Pinpoint the cell where the given text exists, returning its [X, Y] midpoint coordinate. 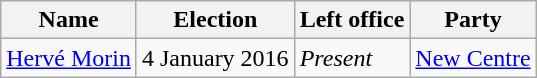
New Centre [473, 58]
Present [352, 58]
Election [215, 20]
4 January 2016 [215, 58]
Name [69, 20]
Hervé Morin [69, 58]
Left office [352, 20]
Party [473, 20]
